Return [X, Y] of the center of cell containing provided text 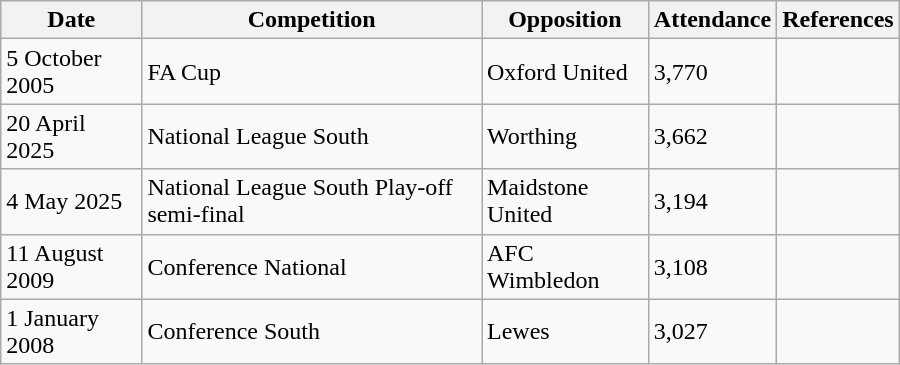
Opposition [566, 20]
National League South [312, 136]
Oxford United [566, 72]
3,770 [712, 72]
Attendance [712, 20]
AFC Wimbledon [566, 266]
FA Cup [312, 72]
3,027 [712, 332]
Maidstone United [566, 202]
3,194 [712, 202]
Date [72, 20]
Conference South [312, 332]
20 April 2025 [72, 136]
1 January 2008 [72, 332]
Competition [312, 20]
3,108 [712, 266]
4 May 2025 [72, 202]
References [838, 20]
National League South Play-off semi-final [312, 202]
3,662 [712, 136]
Lewes [566, 332]
11 August 2009 [72, 266]
Conference National [312, 266]
Worthing [566, 136]
5 October 2005 [72, 72]
